Determine the [X, Y] coordinate at the center of the cell enclosing the given text.  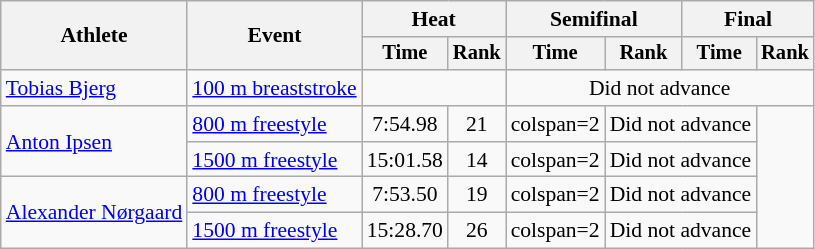
Final [748, 19]
7:54.98 [405, 124]
15:28.70 [405, 231]
14 [477, 160]
19 [477, 195]
Tobias Bjerg [94, 88]
Semifinal [594, 19]
15:01.58 [405, 160]
Anton Ipsen [94, 142]
Alexander Nørgaard [94, 212]
7:53.50 [405, 195]
21 [477, 124]
Heat [434, 19]
Athlete [94, 36]
Event [274, 36]
100 m breaststroke [274, 88]
26 [477, 231]
